Locate the cell with the specified text and output its (X, Y) center coordinate. 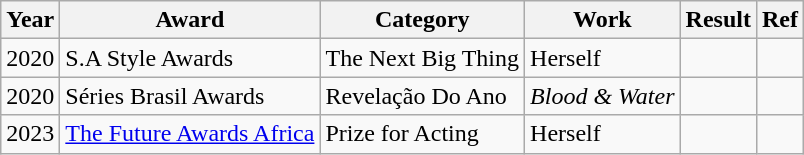
2023 (30, 134)
Category (422, 20)
Result (718, 20)
Blood & Water (603, 96)
Award (190, 20)
S.A Style Awards (190, 58)
Séries Brasil Awards (190, 96)
Prize for Acting (422, 134)
Year (30, 20)
The Future Awards Africa (190, 134)
The Next Big Thing (422, 58)
Revelação Do Ano (422, 96)
Work (603, 20)
Ref (780, 20)
